Return the [x, y] coordinate for the center point of the cell that contains the specified text.  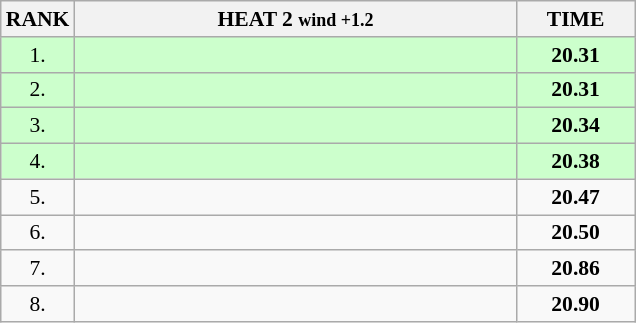
4. [38, 162]
20.34 [576, 126]
HEAT 2 wind +1.2 [295, 19]
6. [38, 233]
20.47 [576, 197]
RANK [38, 19]
20.90 [576, 304]
7. [38, 269]
20.50 [576, 233]
8. [38, 304]
20.86 [576, 269]
5. [38, 197]
2. [38, 90]
TIME [576, 19]
1. [38, 55]
20.38 [576, 162]
3. [38, 126]
